Pinpoint the cell where the given text exists, returning its [X, Y] midpoint coordinate. 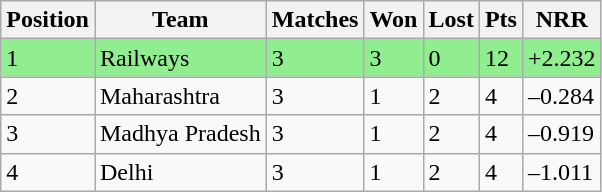
Matches [315, 20]
Team [180, 20]
+2.232 [562, 58]
Maharashtra [180, 96]
12 [500, 58]
–0.284 [562, 96]
–0.919 [562, 134]
Pts [500, 20]
Delhi [180, 172]
–1.011 [562, 172]
0 [451, 58]
Lost [451, 20]
Railways [180, 58]
NRR [562, 20]
Madhya Pradesh [180, 134]
Won [394, 20]
Position [48, 20]
